Scan for the cell matching the given text and deliver its (x, y) coordinate at center. 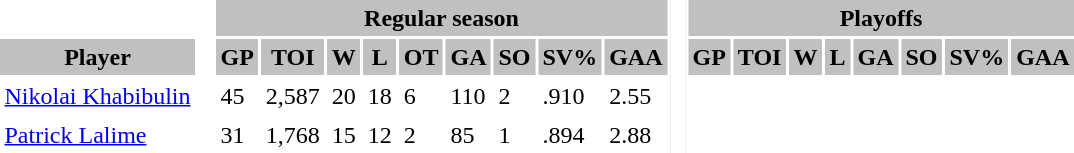
1 (514, 135)
Playoffs (881, 18)
20 (344, 96)
18 (380, 96)
2.55 (636, 96)
OT (421, 57)
Player (98, 57)
.910 (570, 96)
Nikolai Khabibulin (98, 96)
1,768 (292, 135)
45 (237, 96)
6 (421, 96)
31 (237, 135)
85 (468, 135)
110 (468, 96)
Patrick Lalime (98, 135)
2,587 (292, 96)
.894 (570, 135)
12 (380, 135)
2.88 (636, 135)
15 (344, 135)
Regular season (442, 18)
